Find where the given text appears and provide that cell's center as (X, Y) coordinate. 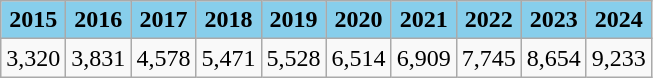
9,233 (618, 58)
2018 (228, 20)
5,471 (228, 58)
3,831 (98, 58)
2016 (98, 20)
2022 (488, 20)
5,528 (294, 58)
6,909 (424, 58)
4,578 (164, 58)
2024 (618, 20)
7,745 (488, 58)
8,654 (554, 58)
6,514 (358, 58)
2015 (34, 20)
2019 (294, 20)
2023 (554, 20)
3,320 (34, 58)
2020 (358, 20)
2021 (424, 20)
2017 (164, 20)
